Output the (x, y) coordinate of the center of the cell containing the given text.  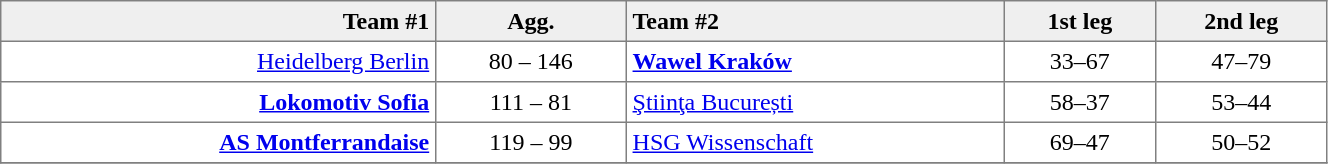
33–67 (1080, 61)
47–79 (1241, 61)
58–37 (1080, 102)
HSG Wissenschaft (815, 142)
119 – 99 (531, 142)
2nd leg (1241, 21)
Agg. (531, 21)
53–44 (1241, 102)
111 – 81 (531, 102)
Heidelberg Berlin (218, 61)
Team #1 (218, 21)
1st leg (1080, 21)
50–52 (1241, 142)
Team #2 (815, 21)
80 – 146 (531, 61)
Wawel Kraków (815, 61)
Lokomotiv Sofia (218, 102)
AS Montferrandaise (218, 142)
69–47 (1080, 142)
Ştiinţa București (815, 102)
